Find where the given text appears and provide that cell's center as [X, Y] coordinate. 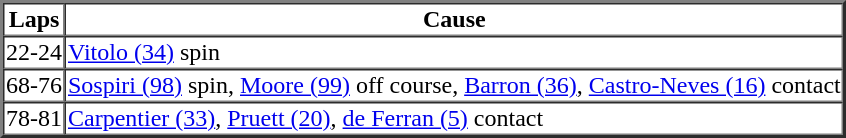
Vitolo (34) spin [454, 52]
Cause [454, 20]
22-24 [34, 52]
Carpentier (33), Pruett (20), de Ferran (5) contact [454, 118]
78-81 [34, 118]
Sospiri (98) spin, Moore (99) off course, Barron (36), Castro-Neves (16) contact [454, 86]
Laps [34, 20]
68-76 [34, 86]
